Locate the cell with the specified text and output its (x, y) center coordinate. 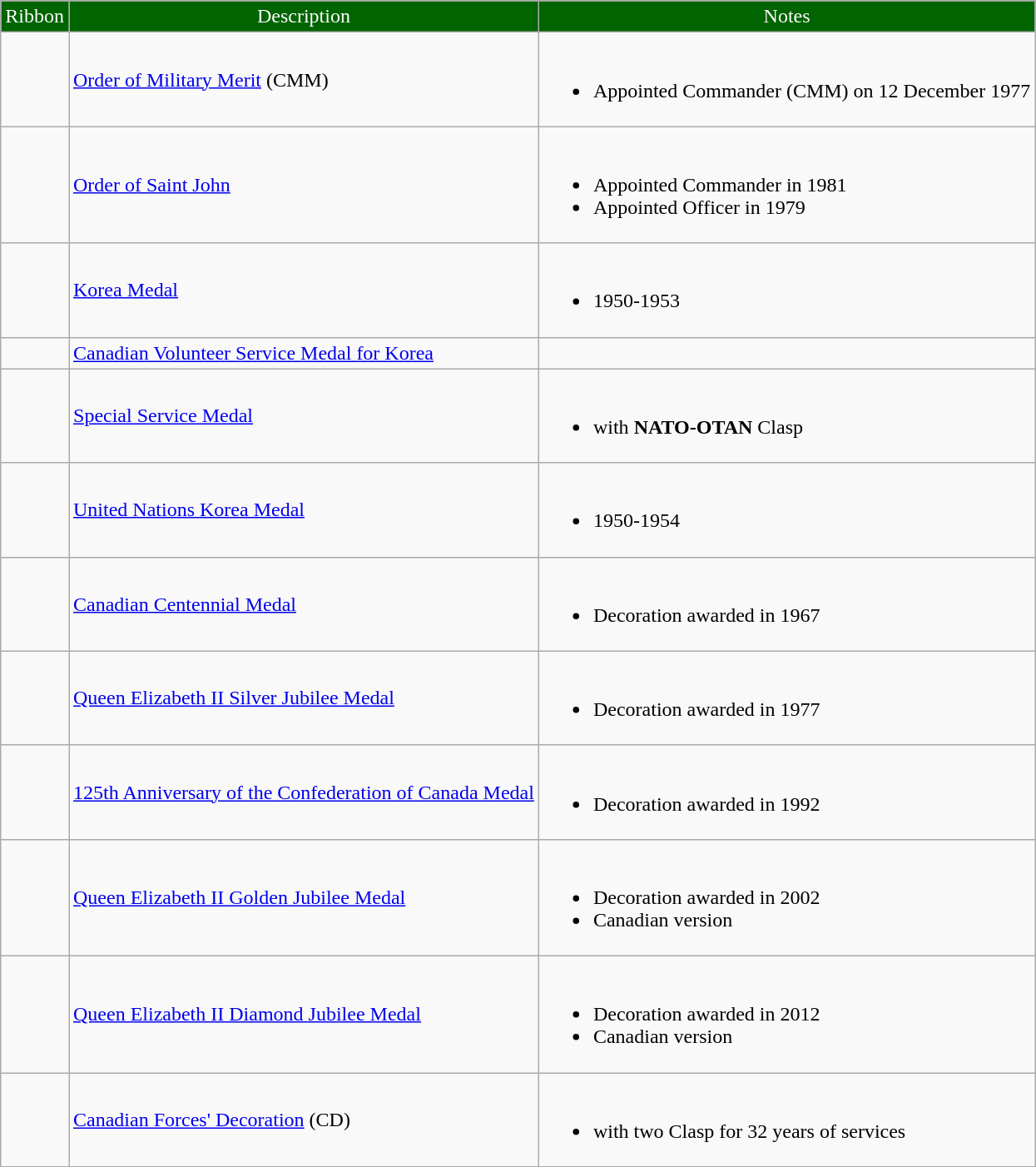
Order of Military Merit (CMM) (303, 80)
Appointed Commander (CMM) on 12 December 1977 (786, 80)
Ribbon (35, 17)
Description (303, 17)
United Nations Korea Medal (303, 509)
Decoration awarded in 1992 (786, 792)
Decoration awarded in 1977 (786, 698)
Queen Elizabeth II Silver Jubilee Medal (303, 698)
with NATO-OTAN Clasp (786, 416)
1950-1953 (786, 290)
Special Service Medal (303, 416)
Queen Elizabeth II Diamond Jubilee Medal (303, 1014)
Decoration awarded in 1967 (786, 604)
Canadian Forces' Decoration (CD) (303, 1119)
Decoration awarded in 2002Canadian version (786, 897)
Korea Medal (303, 290)
Canadian Centennial Medal (303, 604)
Appointed Commander in 1981Appointed Officer in 1979 (786, 185)
with two Clasp for 32 years of services (786, 1119)
Canadian Volunteer Service Medal for Korea (303, 353)
Decoration awarded in 2012Canadian version (786, 1014)
Order of Saint John (303, 185)
125th Anniversary of the Confederation of Canada Medal (303, 792)
1950-1954 (786, 509)
Notes (786, 17)
Queen Elizabeth II Golden Jubilee Medal (303, 897)
